Return (X, Y) of the center of cell containing provided text 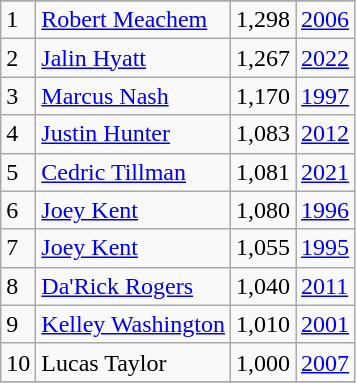
1,081 (262, 172)
2021 (326, 172)
1997 (326, 96)
Justin Hunter (134, 134)
2012 (326, 134)
1,040 (262, 286)
Kelley Washington (134, 324)
Marcus Nash (134, 96)
3 (18, 96)
2006 (326, 20)
1,000 (262, 362)
1996 (326, 210)
1,170 (262, 96)
9 (18, 324)
2007 (326, 362)
1,055 (262, 248)
5 (18, 172)
8 (18, 286)
2 (18, 58)
Jalin Hyatt (134, 58)
1,010 (262, 324)
1,083 (262, 134)
7 (18, 248)
4 (18, 134)
Da'Rick Rogers (134, 286)
2011 (326, 286)
2001 (326, 324)
1,298 (262, 20)
1 (18, 20)
1995 (326, 248)
1,080 (262, 210)
Lucas Taylor (134, 362)
Cedric Tillman (134, 172)
Robert Meachem (134, 20)
6 (18, 210)
10 (18, 362)
1,267 (262, 58)
2022 (326, 58)
